Scan for the cell matching the given text and deliver its (X, Y) coordinate at center. 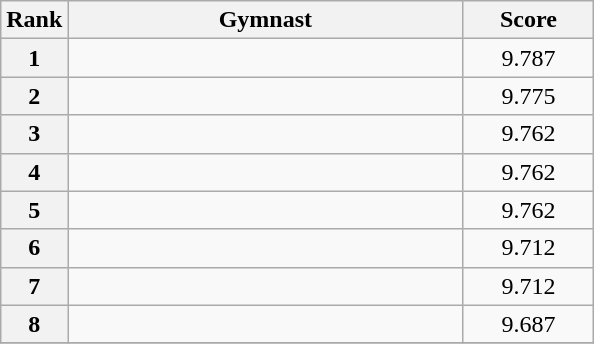
Score (528, 20)
9.687 (528, 324)
6 (34, 248)
7 (34, 286)
3 (34, 134)
4 (34, 172)
9.787 (528, 58)
9.775 (528, 96)
1 (34, 58)
5 (34, 210)
2 (34, 96)
Gymnast (266, 20)
8 (34, 324)
Rank (34, 20)
